Find where the given text appears and provide that cell's center as [x, y] coordinate. 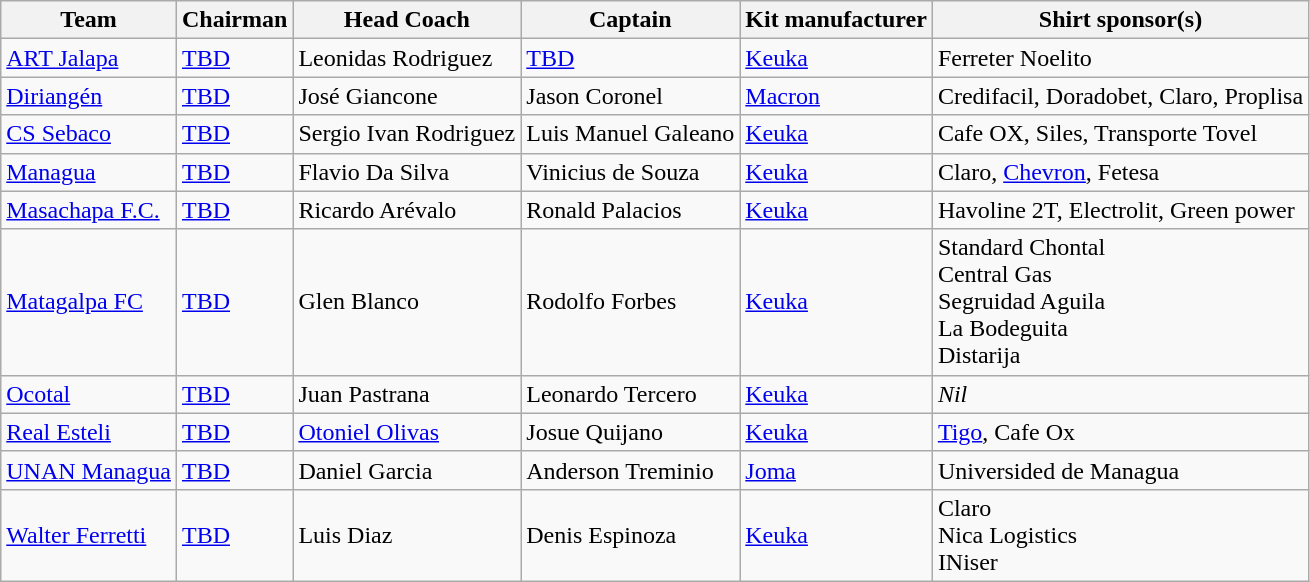
Kit manufacturer [836, 20]
Tigo, Cafe Ox [1120, 432]
Luis Diaz [407, 535]
Nil [1120, 394]
Captain [630, 20]
Credifacil, Doradobet, Claro, Proplisa [1120, 96]
Havoline 2T, Electrolit, Green power [1120, 210]
Vinicius de Souza [630, 172]
Cafe OX, Siles, Transporte Tovel [1120, 134]
Diriangén [89, 96]
Ferreter Noelito [1120, 58]
Leonidas Rodriguez [407, 58]
Claro, Chevron, Fetesa [1120, 172]
ART Jalapa [89, 58]
Ricardo Arévalo [407, 210]
Real Esteli [89, 432]
Rodolfo Forbes [630, 302]
Chairman [234, 20]
Sergio Ivan Rodriguez [407, 134]
Standard Chontal Central Gas Segruidad Aguila La Bodeguita Distarija [1120, 302]
UNAN Managua [89, 470]
Leonardo Tercero [630, 394]
Matagalpa FC [89, 302]
Ronald Palacios [630, 210]
Flavio Da Silva [407, 172]
Team [89, 20]
Managua [89, 172]
Juan Pastrana [407, 394]
Anderson Treminio [630, 470]
José Giancone [407, 96]
Joma [836, 470]
Claro Nica Logistics INiser [1120, 535]
Ocotal [89, 394]
Masachapa F.C. [89, 210]
Shirt sponsor(s) [1120, 20]
CS Sebaco [89, 134]
Universided de Managua [1120, 470]
Jason Coronel [630, 96]
Walter Ferretti [89, 535]
Macron [836, 96]
Head Coach [407, 20]
Josue Quijano [630, 432]
Luis Manuel Galeano [630, 134]
Glen Blanco [407, 302]
Daniel Garcia [407, 470]
Otoniel Olivas [407, 432]
Denis Espinoza [630, 535]
